Locate the cell with the specified text and output its (X, Y) center coordinate. 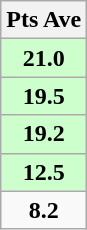
8.2 (44, 210)
19.5 (44, 96)
Pts Ave (44, 20)
21.0 (44, 58)
19.2 (44, 134)
12.5 (44, 172)
